Search for the cell housing the specified text and yield its (x, y) center coordinate. 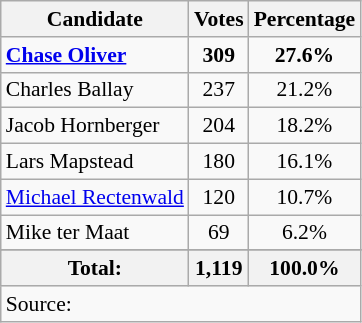
Charles Ballay (95, 90)
Chase Oliver (95, 55)
Votes (219, 19)
Candidate (95, 19)
6.2% (305, 233)
Mike ter Maat (95, 233)
Source: (180, 304)
100.0% (305, 269)
237 (219, 90)
Percentage (305, 19)
16.1% (305, 162)
10.7% (305, 197)
309 (219, 55)
180 (219, 162)
Lars Mapstead (95, 162)
Michael Rectenwald (95, 197)
Jacob Hornberger (95, 126)
1,119 (219, 269)
204 (219, 126)
18.2% (305, 126)
69 (219, 233)
27.6% (305, 55)
21.2% (305, 90)
120 (219, 197)
Total: (95, 269)
